Capture the cell that displays the provided text and extract its (x, y) central coordinate. 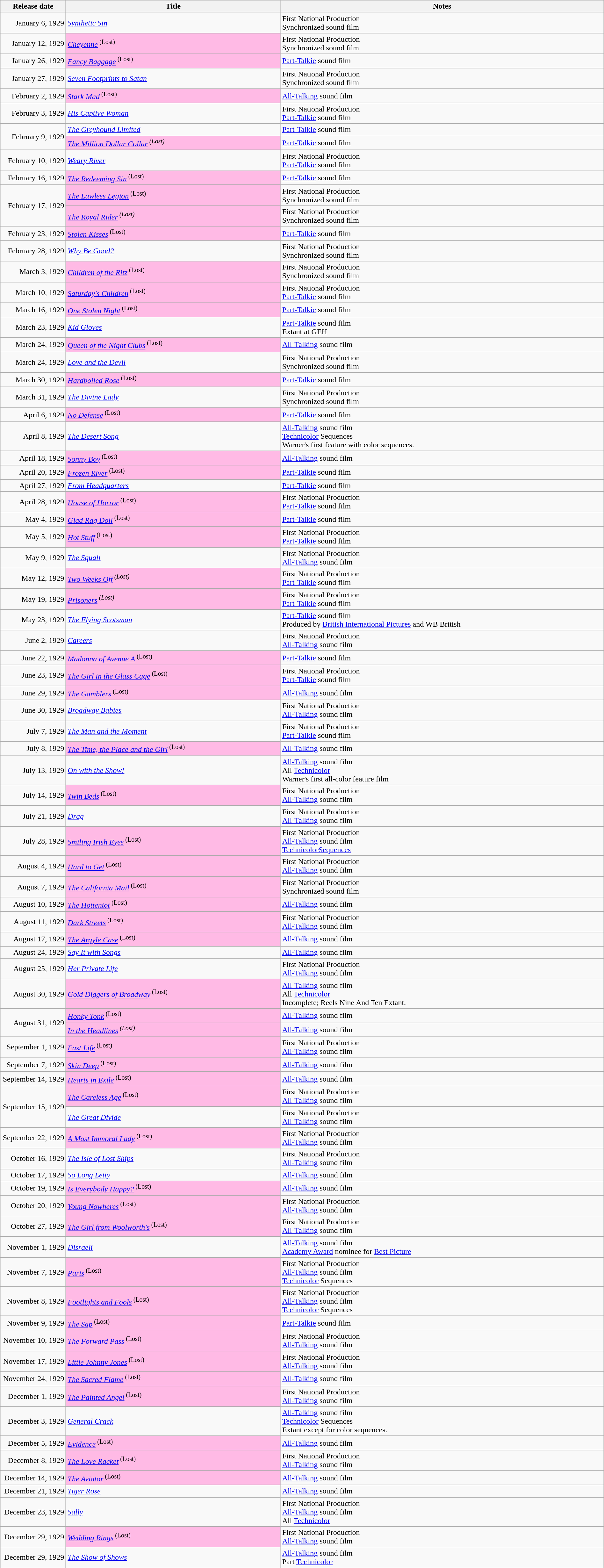
General Crack (173, 1421)
August 25, 1929 (33, 968)
Notes (442, 6)
August 10, 1929 (33, 904)
July 21, 1929 (33, 816)
June 29, 1929 (33, 693)
In the Headlines (Lost) (173, 1030)
May 4, 1929 (33, 519)
Seven Footprints to Satan (173, 78)
Tiger Rose (173, 1491)
August 31, 1929 (33, 1023)
First National ProductionAll-Talking sound film TechnicolorSequences (442, 841)
December 14, 1929 (33, 1478)
July 28, 1929 (33, 841)
October 17, 1929 (33, 1175)
All-Talking sound film Technicolor SequencesExtant except for color sequences. (442, 1421)
February 2, 1929 (33, 96)
January 12, 1929 (33, 43)
November 7, 1929 (33, 1272)
August 4, 1929 (33, 866)
Dark Streets (Lost) (173, 922)
The Divine Lady (173, 397)
Careers (173, 640)
Footlights and Fools (Lost) (173, 1301)
A Most Immoral Lady (Lost) (173, 1138)
The Argyle Case (Lost) (173, 939)
Two Weeks Off (Lost) (173, 579)
Release date (33, 6)
August 24, 1929 (33, 952)
Disraeli (173, 1247)
The Hottentot (Lost) (173, 904)
The Royal Rider (Lost) (173, 216)
March 10, 1929 (33, 292)
On with the Show! (173, 770)
Stark Mad (Lost) (173, 96)
May 23, 1929 (33, 620)
Glad Rag Doll (Lost) (173, 519)
October 27, 1929 (33, 1226)
Is Everybody Happy? (Lost) (173, 1188)
The Gamblers (Lost) (173, 693)
December 1, 1929 (33, 1396)
December 23, 1929 (33, 1512)
The Lawless Legion (Lost) (173, 195)
Fast Life (Lost) (173, 1047)
September 1, 1929 (33, 1047)
Title (173, 6)
March 23, 1929 (33, 327)
May 19, 1929 (33, 599)
Her Private Life (173, 968)
September 15, 1929 (33, 1107)
House of Horror (Lost) (173, 502)
July 14, 1929 (33, 795)
April 8, 1929 (33, 436)
Drag (173, 816)
All-Talking sound film Part Technicolor (442, 1558)
February 17, 1929 (33, 205)
December 21, 1929 (33, 1491)
Paris (Lost) (173, 1272)
November 10, 1929 (33, 1341)
May 12, 1929 (33, 579)
Madonna of Avenue A (Lost) (173, 658)
October 19, 1929 (33, 1188)
Weary River (173, 161)
March 31, 1929 (33, 397)
August 11, 1929 (33, 922)
April 18, 1929 (33, 458)
November 1, 1929 (33, 1247)
The Love Racket (Lost) (173, 1460)
February 10, 1929 (33, 161)
Part-Talkie sound film Produced by British International Pictures and WB British (442, 620)
February 3, 1929 (33, 113)
Young Nowheres (Lost) (173, 1205)
January 27, 1929 (33, 78)
The Girl in the Glass Cage (Lost) (173, 675)
January 6, 1929 (33, 23)
November 17, 1929 (33, 1362)
The Flying Scotsman (173, 620)
Honky Tonk (Lost) (173, 1016)
The Careless Age (Lost) (173, 1097)
October 20, 1929 (33, 1205)
August 30, 1929 (33, 994)
July 13, 1929 (33, 770)
February 23, 1929 (33, 234)
Love and the Devil (173, 362)
Hearts in Exile (Lost) (173, 1079)
Hardboiled Rose (Lost) (173, 380)
The Aviator (Lost) (173, 1478)
February 28, 1929 (33, 251)
All-Talking sound film All TechnicolorIncomplete; Reels Nine And Ten Extant. (442, 994)
All-Talking sound film Academy Award nominee for Best Picture (442, 1247)
February 16, 1929 (33, 178)
March 30, 1929 (33, 380)
The Painted Angel (Lost) (173, 1396)
Smiling Irish Eyes (Lost) (173, 841)
March 16, 1929 (33, 310)
Sally (173, 1512)
Children of the Ritz (Lost) (173, 271)
The Sacred Flame (Lost) (173, 1379)
November 24, 1929 (33, 1379)
No Defense (Lost) (173, 415)
Saturday's Children (Lost) (173, 292)
June 2, 1929 (33, 640)
All-Talking sound film Technicolor SequencesWarner's first feature with color sequences. (442, 436)
May 5, 1929 (33, 537)
The Great Divide (173, 1117)
Twin Beds (Lost) (173, 795)
Why Be Good? (173, 251)
Wedding Rings (Lost) (173, 1537)
March 3, 1929 (33, 271)
The Isle of Lost Ships (173, 1158)
One Stolen Night (Lost) (173, 310)
August 17, 1929 (33, 939)
November 8, 1929 (33, 1301)
September 14, 1929 (33, 1079)
The Million Dollar Collar (Lost) (173, 143)
Say It with Songs (173, 952)
April 28, 1929 (33, 502)
From Headquarters (173, 486)
All-Talking sound film All TechnicolorWarner's first all-color feature film (442, 770)
Cheyenne (Lost) (173, 43)
July 7, 1929 (33, 731)
Evidence (Lost) (173, 1443)
The Time, the Place and the Girl (Lost) (173, 749)
The Sap (Lost) (173, 1323)
Hard to Get (Lost) (173, 866)
Synthetic Sin (173, 23)
April 27, 1929 (33, 486)
His Captive Woman (173, 113)
June 23, 1929 (33, 675)
Broadway Babies (173, 710)
November 9, 1929 (33, 1323)
Part-Talkie sound film Extant at GEH (442, 327)
Hot Stuff (Lost) (173, 537)
Gold Diggers of Broadway (Lost) (173, 994)
Frozen River (Lost) (173, 472)
May 9, 1929 (33, 557)
Fancy Baggage (Lost) (173, 61)
Kid Gloves (173, 327)
Queen of the Night Clubs (Lost) (173, 345)
The Redeeming Sin (Lost) (173, 178)
October 16, 1929 (33, 1158)
April 20, 1929 (33, 472)
June 30, 1929 (33, 710)
December 5, 1929 (33, 1443)
February 9, 1929 (33, 137)
September 7, 1929 (33, 1065)
The Squall (173, 557)
Little Johnny Jones (Lost) (173, 1362)
August 7, 1929 (33, 887)
January 26, 1929 (33, 61)
December 3, 1929 (33, 1421)
Skin Deep (Lost) (173, 1065)
The Desert Song (173, 436)
The California Mail (Lost) (173, 887)
The Greyhound Limited (173, 130)
Stolen Kisses (Lost) (173, 234)
April 6, 1929 (33, 415)
The Man and the Moment (173, 731)
So Long Letty (173, 1175)
Prisoners (Lost) (173, 599)
First National ProductionAll-Talking sound film All Technicolor (442, 1512)
June 22, 1929 (33, 658)
The Forward Pass (Lost) (173, 1341)
December 8, 1929 (33, 1460)
The Show of Shows (173, 1558)
Sonny Boy (Lost) (173, 458)
The Girl from Woolworth's (Lost) (173, 1226)
July 8, 1929 (33, 749)
September 22, 1929 (33, 1138)
